Pinpoint the cell where the given text exists, returning its (x, y) midpoint coordinate. 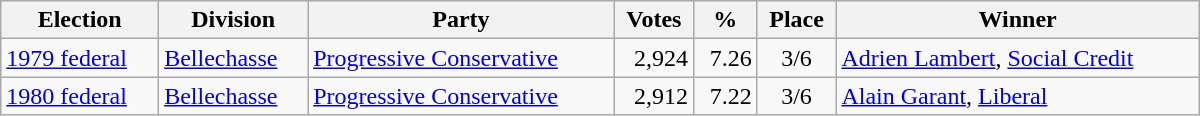
2,912 (654, 96)
Votes (654, 20)
2,924 (654, 58)
1980 federal (80, 96)
Election (80, 20)
7.26 (726, 58)
1979 federal (80, 58)
Alain Garant, Liberal (1018, 96)
Party (462, 20)
Division (234, 20)
Winner (1018, 20)
Adrien Lambert, Social Credit (1018, 58)
% (726, 20)
7.22 (726, 96)
Place (796, 20)
